Extract the (X, Y) coordinate from the center of the cell holding the provided text.  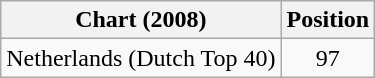
Position (328, 20)
Chart (2008) (141, 20)
Netherlands (Dutch Top 40) (141, 58)
97 (328, 58)
